Provide the (x, y) coordinate of the cell's center where the given text is located.  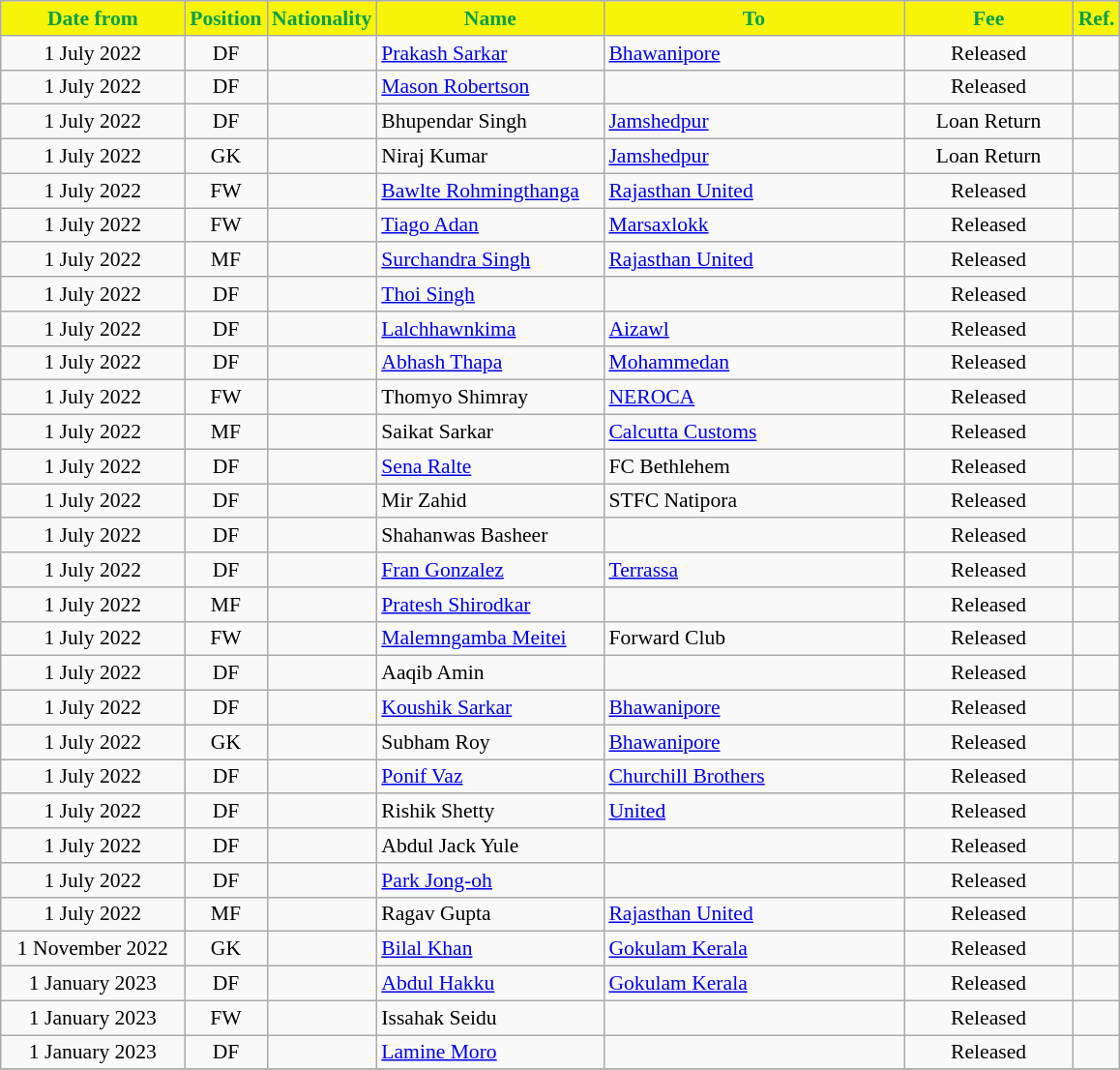
Koushik Sarkar (489, 708)
Niraj Kumar (489, 157)
Mir Zahid (489, 501)
Abdul Jack Yule (489, 846)
Pratesh Shirodkar (489, 605)
Shahanwas Basheer (489, 536)
Date from (93, 18)
Terrassa (753, 570)
FC Bethlehem (753, 466)
Abdul Hakku (489, 984)
Name (489, 18)
NEROCA (753, 398)
Park Jong-oh (489, 880)
Prakash Sarkar (489, 53)
STFC Natipora (753, 501)
Surchandra Singh (489, 260)
Mohammedan (753, 363)
Calcutta Customs (753, 432)
Aaqib Amin (489, 673)
Fee (988, 18)
Rishik Shetty (489, 812)
Ref. (1097, 18)
Ragav Gupta (489, 914)
Lamine Moro (489, 1053)
To (753, 18)
Forward Club (753, 639)
Bawlte Rohmingthanga (489, 191)
Tiago Adan (489, 225)
Bhupendar Singh (489, 122)
Abhash Thapa (489, 363)
Aizawl (753, 329)
Subham Roy (489, 742)
Malemngamba Meitei (489, 639)
Mason Robertson (489, 87)
Nationality (321, 18)
Issahak Seidu (489, 1018)
1 November 2022 (93, 949)
Lalchhawnkima (489, 329)
United (753, 812)
Thomyo Shimray (489, 398)
Marsaxlokk (753, 225)
Sena Ralte (489, 466)
Position (226, 18)
Thoi Singh (489, 294)
Churchill Brothers (753, 777)
Ponif Vaz (489, 777)
Bilal Khan (489, 949)
Saikat Sarkar (489, 432)
Fran Gonzalez (489, 570)
